Scan for the cell matching the given text and deliver its [X, Y] coordinate at center. 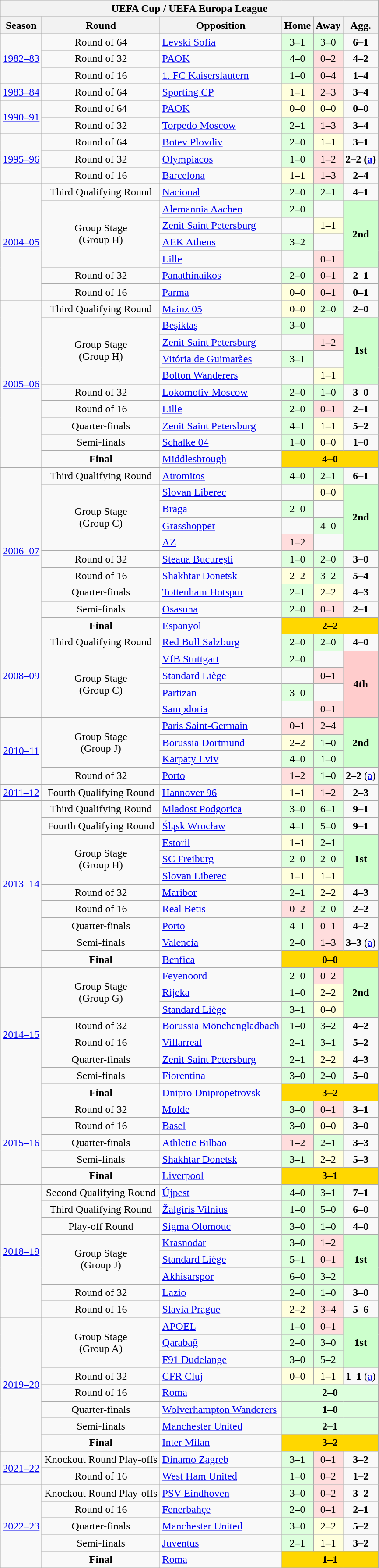
PSV Eindhoven [221, 1493]
Home [297, 25]
Barcelona [221, 175]
2013–14 [21, 884]
Újpest [221, 1193]
Dinamo Zagreb [221, 1459]
3–3 (a) [361, 942]
Basel [221, 1126]
Mainz 05 [221, 309]
Slavia Prague [221, 1310]
Nacional [221, 192]
Play-off Round [101, 1226]
Round [101, 25]
Paris Saint-Germain [221, 726]
Fenerbahçe [221, 1509]
2015–16 [21, 1143]
Second Qualifying Round [101, 1193]
Atromitos [221, 475]
Qarabağ [221, 1343]
Botev Plovdiv [221, 142]
2018–19 [21, 1251]
2008–09 [21, 676]
Karpaty Lviv [221, 759]
Bolton Wanderers [221, 375]
Panathinaikos [221, 276]
Torpedo Moscow [221, 125]
Molde [221, 1109]
Villarreal [221, 1043]
F91 Dudelange [221, 1359]
Grasshopper [221, 526]
Akhisarspor [221, 1276]
Fiorentina [221, 1076]
1. FC Kaiserslautern [221, 75]
Away [328, 25]
Parma [221, 292]
Real Betis [221, 909]
2014–15 [21, 1034]
Žalgiris Vilnius [221, 1209]
2022–23 [21, 1526]
Steaua București [221, 559]
2006–07 [21, 550]
SC Freiburg [221, 859]
Feyenoord [221, 976]
Maribor [221, 892]
Sporting CP [221, 92]
1995–96 [21, 159]
West Ham United [221, 1476]
Group Stage(Group A) [101, 1343]
2011–12 [21, 793]
Season [21, 25]
5–6 [361, 1310]
2005–06 [21, 384]
1983–84 [21, 92]
1990–91 [21, 117]
Opposition [221, 25]
0–4 [328, 75]
Alemannia Aachen [221, 209]
Olympiacos [221, 159]
4th [361, 684]
Vitória de Guimarães [221, 359]
3–3 [361, 1143]
Estoril [221, 842]
CFR Cluj [221, 1376]
Lazio [221, 1293]
1–4 [361, 75]
Mladost Podgorica [221, 809]
Middlesbrough [221, 459]
Inter Milan [221, 1443]
Benfica [221, 959]
Rijeka [221, 992]
Partizan [221, 692]
Espanyol [221, 626]
2019–20 [21, 1384]
Wolverhampton Wanderers [221, 1409]
2004–05 [21, 242]
Red Bull Salzburg [221, 642]
Krasnodar [221, 1242]
AEK Athens [221, 242]
Lokomotiv Moscow [221, 392]
VfB Stuttgart [221, 659]
Osasuna [221, 609]
APOEL [221, 1326]
2010–11 [21, 750]
Schalke 04 [221, 442]
Athletic Bilbao [221, 1143]
5–4 [361, 576]
Juventus [221, 1543]
Dnipro Dnipropetrovsk [221, 1093]
1–1 (a) [361, 1376]
7–1 [361, 1193]
5–1 [297, 1259]
Agg. [361, 25]
2021–22 [21, 1468]
Tottenham Hotspur [221, 592]
Sigma Olomouc [221, 1226]
5–3 [361, 1159]
Borussia Dortmund [221, 743]
UEFA Cup / UEFA Europa League [189, 9]
AZ [221, 542]
Liverpool [221, 1176]
Valencia [221, 942]
Braga [221, 509]
Borussia Mönchengladbach [221, 1026]
Group Stage(Group G) [101, 992]
Beşiktaş [221, 326]
Sampdoria [221, 709]
Levski Sofia [221, 42]
Śląsk Wrocław [221, 826]
Hannover 96 [221, 793]
1982–83 [21, 59]
